Find where the given text appears and provide that cell's center as (x, y) coordinate. 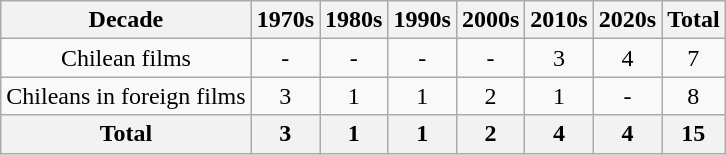
Chileans in foreign films (126, 96)
1970s (285, 20)
2000s (490, 20)
Decade (126, 20)
2010s (559, 20)
1980s (354, 20)
2020s (627, 20)
Chilean films (126, 58)
7 (694, 58)
8 (694, 96)
1990s (422, 20)
15 (694, 134)
